For the text-containing cell, return its midpoint in (X, Y) coordinate format. 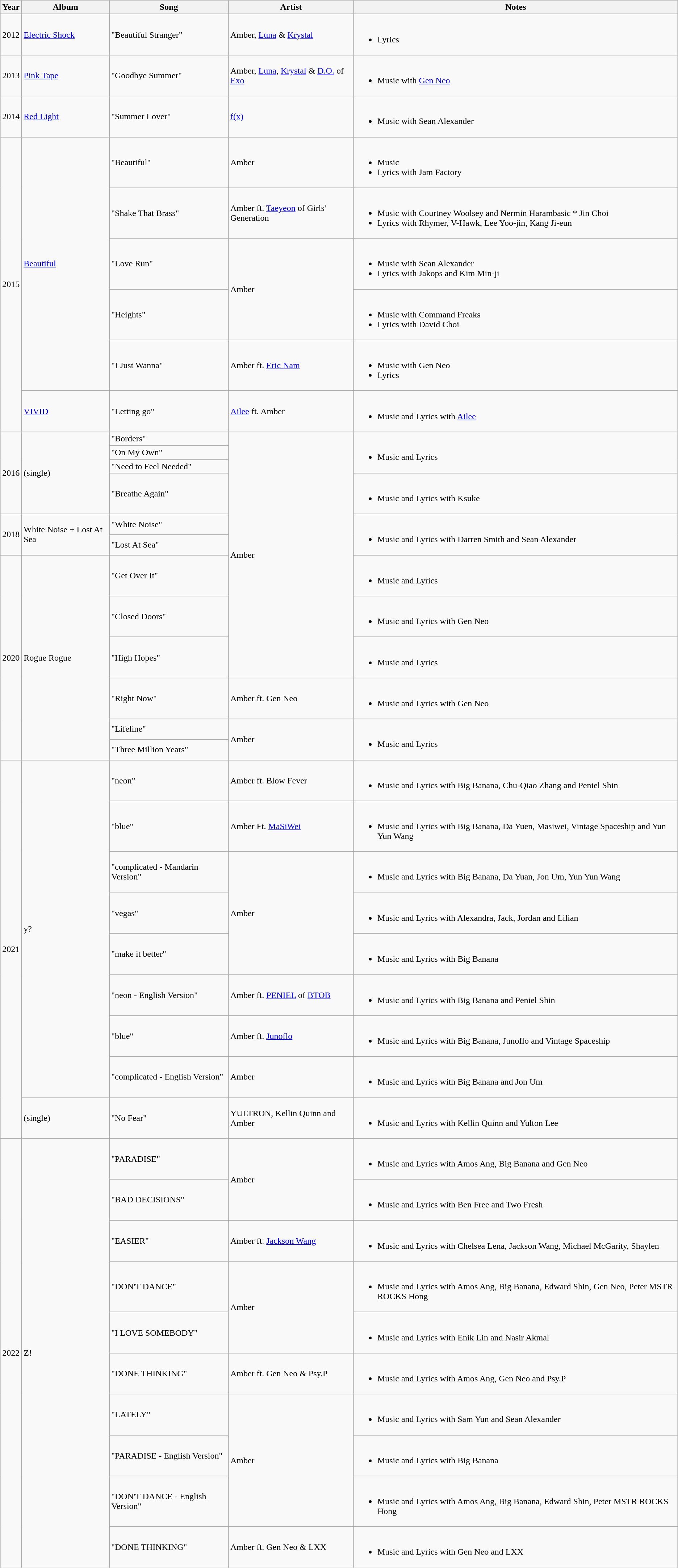
2013 (11, 75)
Music and Lyrics with Enik Lin and Nasir Akmal (516, 1333)
"Summer Lover" (169, 117)
2022 (11, 1353)
"make it better" (169, 954)
Ailee ft. Amber (291, 411)
"BAD DECISIONS" (169, 1200)
"Heights" (169, 315)
Beautiful (66, 264)
"Right Now" (169, 699)
"Beautiful" (169, 162)
Music with Sean AlexanderLyrics with Jakops and Kim Min-ji (516, 264)
Notes (516, 7)
Music and Lyrics with Big Banana, Junoflo and Vintage Spaceship (516, 1036)
MusicLyrics with Jam Factory (516, 162)
Music with Command FreaksLyrics with David Choi (516, 315)
Lyrics (516, 35)
Music and Lyrics with Chelsea Lena, Jackson Wang, Michael McGarity, Shaylen (516, 1241)
Artist (291, 7)
"White Noise" (169, 525)
YULTRON, Kellin Quinn and Amber (291, 1118)
Red Light (66, 117)
"complicated - English Version" (169, 1077)
Amber ft. Gen Neo & Psy.P (291, 1373)
Song (169, 7)
"Borders" (169, 438)
Music and Lyrics with Big Banana and Peniel Shin (516, 995)
"vegas" (169, 913)
Music and Lyrics with Amos Ang, Big Banana and Gen Neo (516, 1159)
Music and Lyrics with Darren Smith and Sean Alexander (516, 535)
White Noise + Lost At Sea (66, 535)
Pink Tape (66, 75)
Music and Lyrics with Kellin Quinn and Yulton Lee (516, 1118)
Music and Lyrics with Gen Neo and LXX (516, 1547)
"Beautiful Stranger" (169, 35)
Amber ft. Jackson Wang (291, 1241)
"PARADISE" (169, 1159)
2020 (11, 657)
"neon" (169, 781)
"Shake That Brass" (169, 213)
Amber ft. Junoflo (291, 1036)
Amber ft. Gen Neo & LXX (291, 1547)
Amber ft. PENIEL of BTOB (291, 995)
2014 (11, 117)
Music with Courtney Woolsey and Nermin Harambasic * Jin ChoiLyrics with Rhymer, V-Hawk, Lee Yoo-jin, Kang Ji-eun (516, 213)
Album (66, 7)
2018 (11, 535)
Amber ft. Taeyeon of Girls' Generation (291, 213)
2012 (11, 35)
Amber, Luna & Krystal (291, 35)
"Breathe Again" (169, 494)
Rogue Rogue (66, 657)
Music with Gen NeoLyrics (516, 365)
"PARADISE - English Version" (169, 1455)
Amber, Luna, Krystal & D.O. of Exo (291, 75)
Music and Lyrics with Big Banana, Da Yuen, Masiwei, Vintage Spaceship and Yun Yun Wang (516, 826)
Music and Lyrics with Alexandra, Jack, Jordan and Lilian (516, 913)
"Lifeline" (169, 729)
"Goodbye Summer" (169, 75)
Music and Lyrics with Amos Ang, Big Banana, Edward Shin, Gen Neo, Peter MSTR ROCKS Hong (516, 1287)
Music and Lyrics with Big Banana, Chu-Qiao Zhang and Peniel Shin (516, 781)
Music and Lyrics with Amos Ang, Gen Neo and Psy.P (516, 1373)
"Lost At Sea" (169, 545)
y? (66, 929)
"On My Own" (169, 452)
Music and Lyrics with Amos Ang, Big Banana, Edward Shin, Peter MSTR ROCKS Hong (516, 1501)
Amber ft. Gen Neo (291, 699)
VIVID (66, 411)
"Three Million Years" (169, 749)
f(x) (291, 117)
Music with Gen Neo (516, 75)
"Love Run" (169, 264)
"LATELY" (169, 1415)
"I Just Wanna" (169, 365)
Music and Lyrics with Big Banana and Jon Um (516, 1077)
"Letting go" (169, 411)
Music and Lyrics with Ailee (516, 411)
Z! (66, 1353)
"Get Over It" (169, 575)
Music and Lyrics with Ksuke (516, 494)
Amber ft. Eric Nam (291, 365)
Music and Lyrics with Sam Yun and Sean Alexander (516, 1415)
"Need to Feel Needed" (169, 466)
"neon - English Version" (169, 995)
2015 (11, 284)
"complicated - Mandarin Version" (169, 872)
"Closed Doors" (169, 617)
Year (11, 7)
"DON'T DANCE" (169, 1287)
Amber Ft. MaSiWei (291, 826)
Music with Sean Alexander (516, 117)
Music and Lyrics with Big Banana, Da Yuan, Jon Um, Yun Yun Wang (516, 872)
"DON'T DANCE - English Version" (169, 1501)
"EASIER" (169, 1241)
"High Hopes" (169, 657)
Amber ft. Blow Fever (291, 781)
Music and Lyrics with Ben Free and Two Fresh (516, 1200)
Electric Shock (66, 35)
2016 (11, 473)
2021 (11, 949)
"No Fear" (169, 1118)
"I LOVE SOMEBODY" (169, 1333)
